Return the (x, y) coordinate for the center point of the cell that contains the specified text.  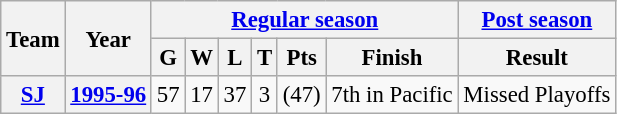
3 (265, 95)
T (265, 58)
Pts (302, 58)
57 (168, 95)
Year (108, 38)
(47) (302, 95)
Post season (537, 20)
L (234, 58)
Team (33, 38)
G (168, 58)
Regular season (304, 20)
SJ (33, 95)
Missed Playoffs (537, 95)
Finish (392, 58)
Result (537, 58)
17 (202, 95)
W (202, 58)
1995-96 (108, 95)
7th in Pacific (392, 95)
37 (234, 95)
